From the cell containing the given text, extract its center point as (x, y) coordinate. 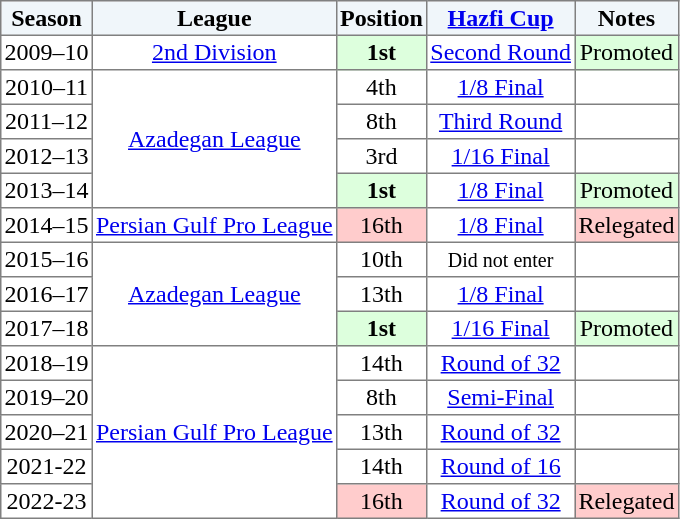
League (214, 18)
2021-22 (47, 466)
2nd Division (214, 52)
Did not enter (501, 259)
Semi-Final (501, 397)
4th (381, 87)
Hazfi Cup (501, 18)
2012–13 (47, 156)
Third Round (501, 121)
2013–14 (47, 190)
3rd (381, 156)
Position (381, 18)
Season (47, 18)
2014–15 (47, 225)
2018–19 (47, 363)
Round of 16 (501, 466)
2011–12 (47, 121)
2017–18 (47, 328)
2010–11 (47, 87)
Second Round (501, 52)
2016–17 (47, 294)
10th (381, 259)
2020–21 (47, 432)
Notes (626, 18)
2015–16 (47, 259)
2022-23 (47, 501)
2009–10 (47, 52)
2019–20 (47, 397)
